Scan for the cell matching the given text and deliver its (x, y) coordinate at center. 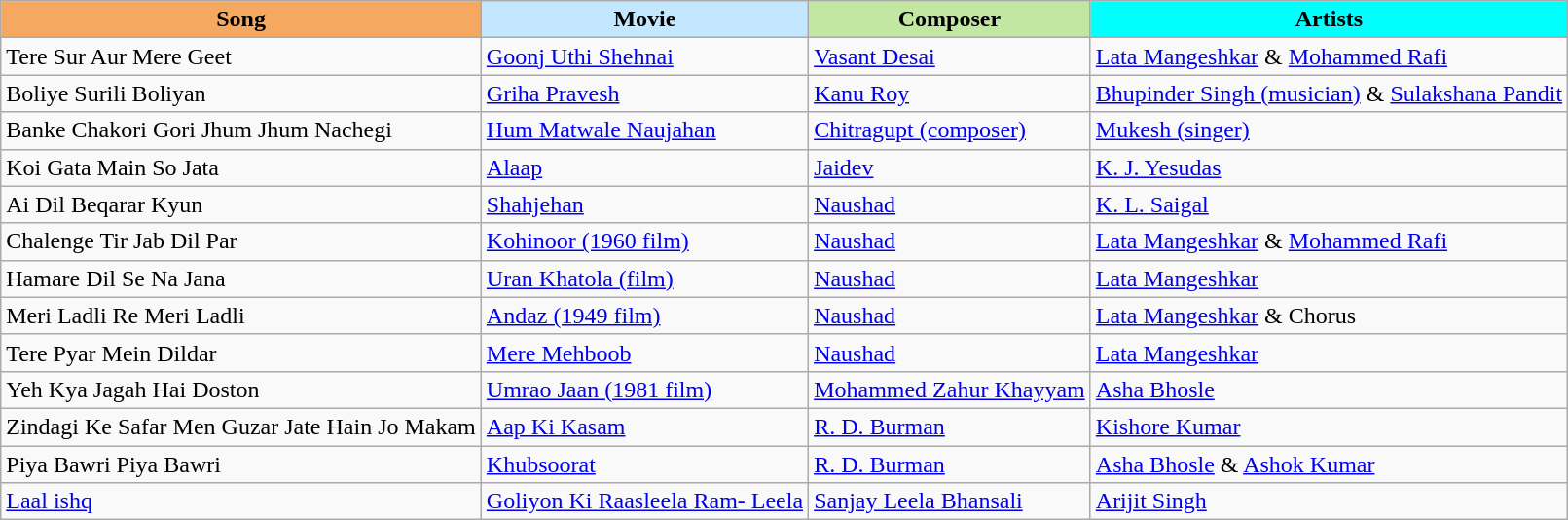
Chalenge Tir Jab Dil Par (241, 241)
Tere Sur Aur Mere Geet (241, 56)
Kishore Kumar (1329, 427)
Umrao Jaan (1981 film) (644, 390)
Laal ishq (241, 501)
Uran Khatola (film) (644, 279)
Zindagi Ke Safar Men Guzar Jate Hain Jo Makam (241, 427)
Mere Mehboob (644, 353)
Alaap (644, 167)
Hum Matwale Naujahan (644, 130)
Jaidev (950, 167)
Goliyon Ki Raasleela Ram- Leela (644, 501)
Banke Chakori Gori Jhum Jhum Nachegi (241, 130)
Lata Mangeshkar & Chorus (1329, 316)
Khubsoorat (644, 464)
Griha Pravesh (644, 93)
Movie (644, 19)
Shahjehan (644, 204)
Composer (950, 19)
Song (241, 19)
K. L. Saigal (1329, 204)
Piya Bawri Piya Bawri (241, 464)
Vasant Desai (950, 56)
Ai Dil Beqarar Kyun (241, 204)
Boliye Surili Boliyan (241, 93)
Arijit Singh (1329, 501)
Mukesh (singer) (1329, 130)
Yeh Kya Jagah Hai Doston (241, 390)
Mohammed Zahur Khayyam (950, 390)
Andaz (1949 film) (644, 316)
Koi Gata Main So Jata (241, 167)
Chitragupt (composer) (950, 130)
Kanu Roy (950, 93)
Kohinoor (1960 film) (644, 241)
Asha Bhosle (1329, 390)
Tere Pyar Mein Dildar (241, 353)
Bhupinder Singh (musician) & Sulakshana Pandit (1329, 93)
Aap Ki Kasam (644, 427)
Artists (1329, 19)
Meri Ladli Re Meri Ladli (241, 316)
K. J. Yesudas (1329, 167)
Goonj Uthi Shehnai (644, 56)
Asha Bhosle & Ashok Kumar (1329, 464)
Sanjay Leela Bhansali (950, 501)
Hamare Dil Se Na Jana (241, 279)
